For the text-containing cell, return its midpoint in [X, Y] coordinate format. 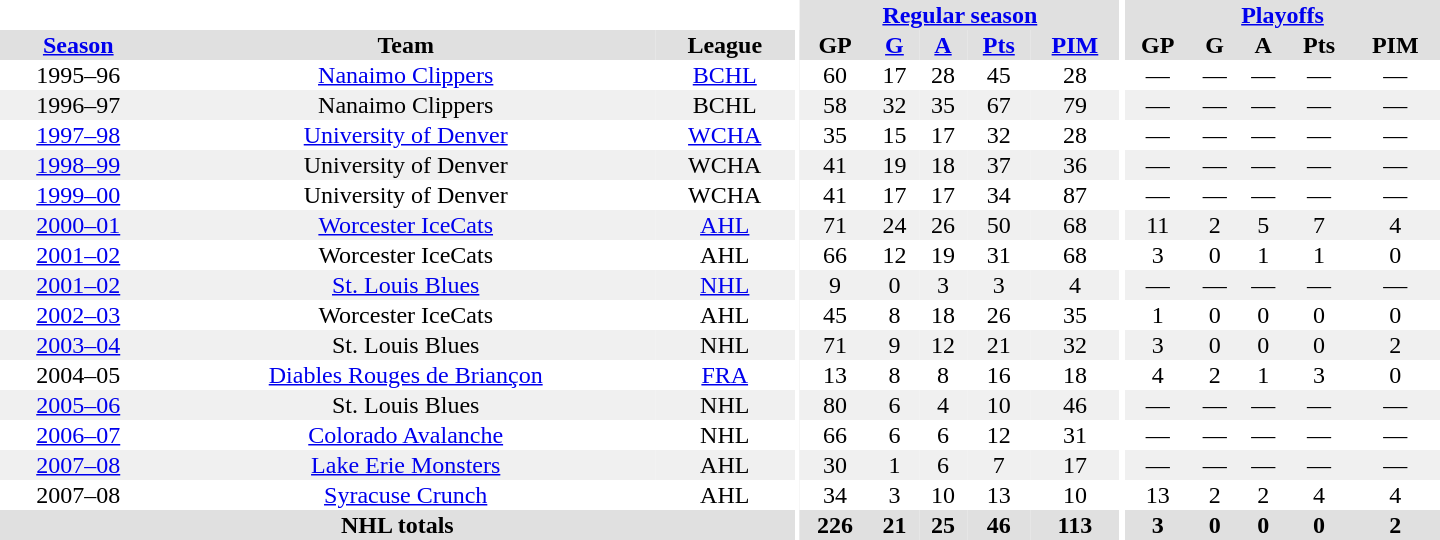
Regular season [960, 15]
FRA [725, 375]
1997–98 [78, 135]
2003–04 [78, 345]
2000–01 [78, 225]
79 [1074, 105]
37 [998, 165]
Diables Rouges de Briançon [406, 375]
50 [998, 225]
24 [894, 225]
87 [1074, 195]
Syracuse Crunch [406, 495]
67 [998, 105]
80 [835, 405]
60 [835, 75]
16 [998, 375]
2006–07 [78, 435]
15 [894, 135]
25 [944, 525]
58 [835, 105]
League [725, 45]
11 [1158, 225]
NHL totals [398, 525]
1999–00 [78, 195]
2004–05 [78, 375]
Team [406, 45]
Playoffs [1282, 15]
2005–06 [78, 405]
Colorado Avalanche [406, 435]
113 [1074, 525]
5 [1264, 225]
1995–96 [78, 75]
1996–97 [78, 105]
1998–99 [78, 165]
226 [835, 525]
2002–03 [78, 315]
36 [1074, 165]
Season [78, 45]
30 [835, 465]
Lake Erie Monsters [406, 465]
